For the text-containing cell, return its midpoint in (x, y) coordinate format. 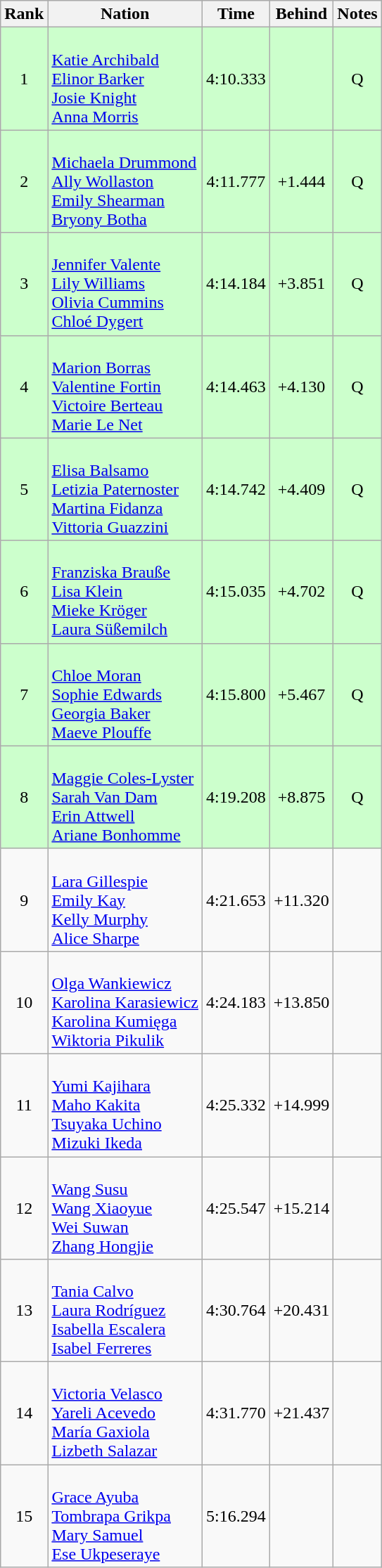
+4.130 (301, 387)
12 (24, 1208)
15 (24, 1516)
4:11.777 (236, 181)
14 (24, 1413)
+5.467 (301, 694)
7 (24, 694)
4:14.184 (236, 284)
+8.875 (301, 797)
Katie ArchibaldElinor BarkerJosie KnightAnna Morris (125, 79)
5 (24, 489)
4:19.208 (236, 797)
4:15.035 (236, 592)
Victoria VelascoYareli AcevedoMaría GaxiolaLizbeth Salazar (125, 1413)
+13.850 (301, 1002)
4:25.547 (236, 1208)
4 (24, 387)
4:14.742 (236, 489)
Rank (24, 14)
Maggie Coles-LysterSarah Van DamErin AttwellAriane Bonhomme (125, 797)
3 (24, 284)
+4.702 (301, 592)
Jennifer ValenteLily WilliamsOlivia CumminsChloé Dygert (125, 284)
4:14.463 (236, 387)
Wang SusuWang XiaoyueWei SuwanZhang Hongjie (125, 1208)
4:25.332 (236, 1105)
Olga WankiewiczKarolina KarasiewiczKarolina KumięgaWiktoria Pikulik (125, 1002)
+15.214 (301, 1208)
5:16.294 (236, 1516)
4:31.770 (236, 1413)
Chloe MoranSophie EdwardsGeorgia BakerMaeve Plouffe (125, 694)
Tania CalvoLaura RodríguezIsabella EscaleraIsabel Ferreres (125, 1311)
Behind (301, 14)
Yumi KajiharaMaho KakitaTsuyaka UchinoMizuki Ikeda (125, 1105)
1 (24, 79)
13 (24, 1311)
+21.437 (301, 1413)
Franziska BraußeLisa KleinMieke KrögerLaura Süßemilch (125, 592)
+4.409 (301, 489)
+1.444 (301, 181)
8 (24, 797)
Lara GillespieEmily KayKelly MurphyAlice Sharpe (125, 900)
6 (24, 592)
Time (236, 14)
9 (24, 900)
11 (24, 1105)
Nation (125, 14)
Marion BorrasValentine FortinVictoire BerteauMarie Le Net (125, 387)
4:15.800 (236, 694)
4:10.333 (236, 79)
+20.431 (301, 1311)
Michaela DrummondAlly WollastonEmily ShearmanBryony Botha (125, 181)
Elisa BalsamoLetizia PaternosterMartina FidanzaVittoria Guazzini (125, 489)
+14.999 (301, 1105)
Grace AyubaTombrapa GrikpaMary SamuelEse Ukpeseraye (125, 1516)
4:24.183 (236, 1002)
4:21.653 (236, 900)
+11.320 (301, 900)
+3.851 (301, 284)
10 (24, 1002)
Notes (357, 14)
2 (24, 181)
4:30.764 (236, 1311)
